Search for the cell housing the specified text and yield its (x, y) center coordinate. 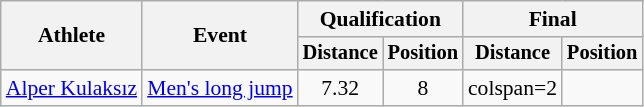
8 (423, 88)
7.32 (340, 88)
Qualification (380, 19)
Men's long jump (220, 88)
Athlete (72, 36)
Event (220, 36)
colspan=2 (512, 88)
Alper Kulaksız (72, 88)
Final (552, 19)
